Scan for the cell matching the given text and deliver its [x, y] coordinate at center. 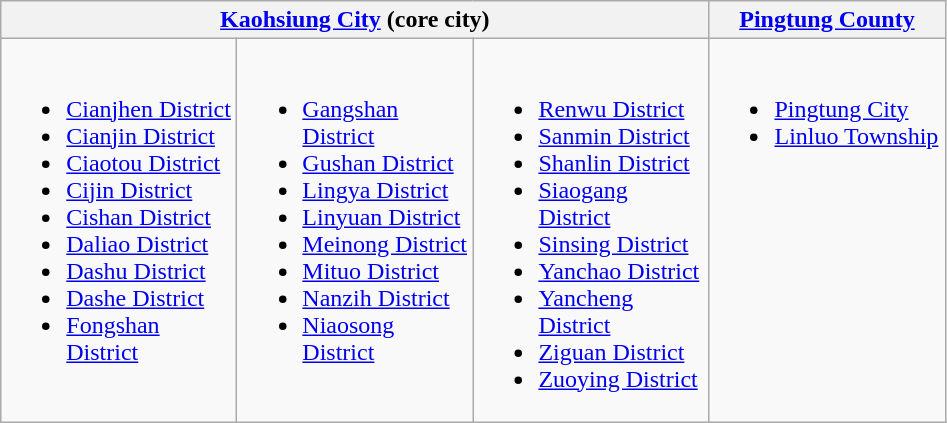
Cianjhen DistrictCianjin DistrictCiaotou DistrictCijin DistrictCishan DistrictDaliao DistrictDashu DistrictDashe DistrictFongshan District [119, 230]
Gangshan DistrictGushan DistrictLingya DistrictLinyuan DistrictMeinong DistrictMituo DistrictNanzih DistrictNiaosong District [355, 230]
Renwu DistrictSanmin DistrictShanlin DistrictSiaogang DistrictSinsing DistrictYanchao DistrictYancheng DistrictZiguan DistrictZuoying District [591, 230]
Kaohsiung City (core city) [355, 20]
Pingtung CityLinluo Township [827, 230]
Pingtung County [827, 20]
